From the cell containing the given text, extract its center point as (x, y) coordinate. 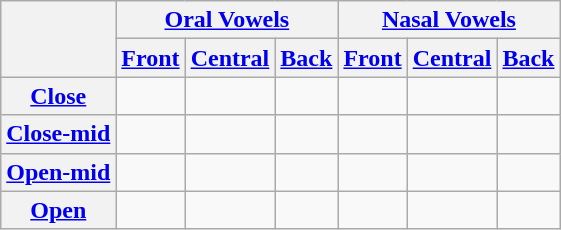
Nasal Vowels (449, 20)
Open-mid (58, 172)
Open (58, 210)
Close-mid (58, 134)
Oral Vowels (227, 20)
Close (58, 96)
